Pinpoint the cell where the given text exists, returning its [x, y] midpoint coordinate. 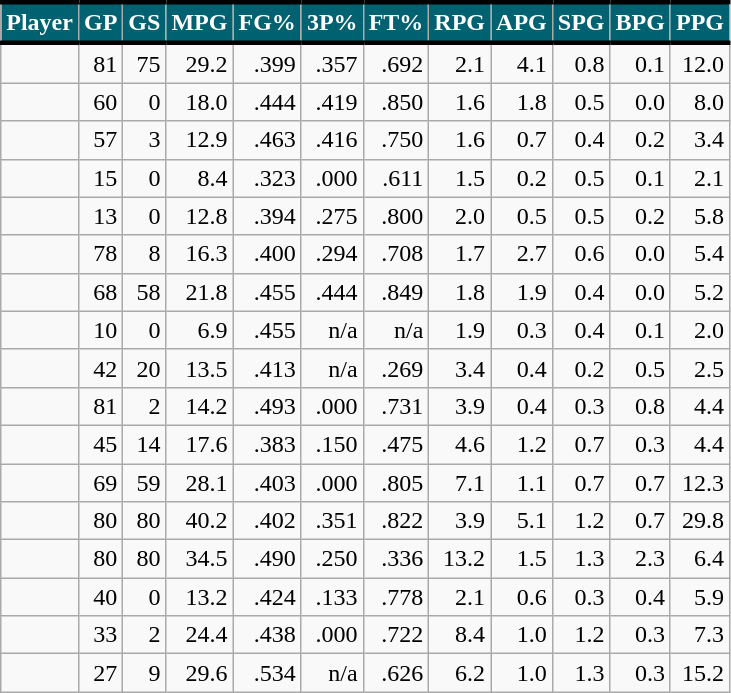
40.2 [200, 521]
.336 [396, 559]
MPG [200, 22]
.150 [332, 444]
.850 [396, 102]
7.1 [460, 483]
8.0 [700, 102]
29.8 [700, 521]
24.4 [200, 635]
7.3 [700, 635]
.692 [396, 63]
SPG [581, 22]
GP [100, 22]
.493 [267, 406]
3P% [332, 22]
13.5 [200, 368]
12.8 [200, 216]
1.7 [460, 254]
.323 [267, 178]
10 [100, 330]
.275 [332, 216]
60 [100, 102]
57 [100, 140]
12.0 [700, 63]
4.6 [460, 444]
.490 [267, 559]
.269 [396, 368]
16.3 [200, 254]
45 [100, 444]
5.4 [700, 254]
.849 [396, 292]
6.9 [200, 330]
.778 [396, 597]
1.1 [522, 483]
29.6 [200, 673]
59 [144, 483]
29.2 [200, 63]
.805 [396, 483]
12.9 [200, 140]
33 [100, 635]
18.0 [200, 102]
.416 [332, 140]
.413 [267, 368]
14.2 [200, 406]
15.2 [700, 673]
.534 [267, 673]
42 [100, 368]
34.5 [200, 559]
6.2 [460, 673]
28.1 [200, 483]
.626 [396, 673]
.475 [396, 444]
2.7 [522, 254]
.750 [396, 140]
.399 [267, 63]
.351 [332, 521]
27 [100, 673]
GS [144, 22]
FG% [267, 22]
BPG [640, 22]
.419 [332, 102]
17.6 [200, 444]
14 [144, 444]
78 [100, 254]
.400 [267, 254]
5.2 [700, 292]
40 [100, 597]
5.9 [700, 597]
FT% [396, 22]
.394 [267, 216]
69 [100, 483]
75 [144, 63]
PPG [700, 22]
.438 [267, 635]
.800 [396, 216]
4.1 [522, 63]
8 [144, 254]
9 [144, 673]
2.5 [700, 368]
.424 [267, 597]
68 [100, 292]
.611 [396, 178]
2.3 [640, 559]
.294 [332, 254]
5.1 [522, 521]
13 [100, 216]
6.4 [700, 559]
.708 [396, 254]
15 [100, 178]
.403 [267, 483]
APG [522, 22]
12.3 [700, 483]
5.8 [700, 216]
RPG [460, 22]
.463 [267, 140]
.822 [396, 521]
21.8 [200, 292]
3 [144, 140]
.250 [332, 559]
.731 [396, 406]
.383 [267, 444]
.133 [332, 597]
.402 [267, 521]
58 [144, 292]
.722 [396, 635]
Player [40, 22]
.357 [332, 63]
20 [144, 368]
